From the cell containing the given text, extract its center point as (x, y) coordinate. 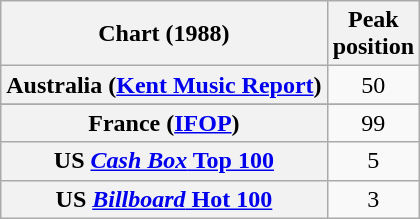
Australia (Kent Music Report) (164, 85)
99 (373, 123)
Peak position (373, 34)
France (IFOP) (164, 123)
5 (373, 161)
US Billboard Hot 100 (164, 199)
3 (373, 199)
US Cash Box Top 100 (164, 161)
Chart (1988) (164, 34)
50 (373, 85)
